For the text-containing cell, return its midpoint in [X, Y] coordinate format. 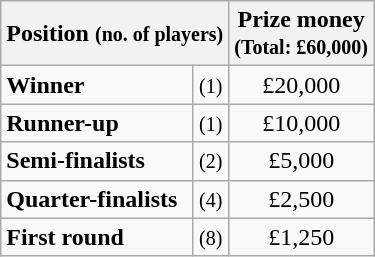
Prize money(Total: £60,000) [302, 34]
(8) [211, 237]
Position (no. of players) [115, 34]
Runner-up [97, 123]
£1,250 [302, 237]
£20,000 [302, 85]
Winner [97, 85]
£10,000 [302, 123]
£5,000 [302, 161]
Quarter-finalists [97, 199]
(4) [211, 199]
Semi-finalists [97, 161]
£2,500 [302, 199]
First round [97, 237]
(2) [211, 161]
